From the cell containing the given text, extract its center point as (x, y) coordinate. 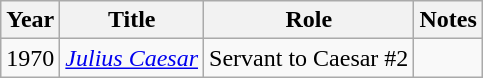
Year (30, 20)
Role (309, 20)
Julius Caesar (132, 58)
Servant to Caesar #2 (309, 58)
Notes (448, 20)
Title (132, 20)
1970 (30, 58)
